Identify which cell holds the provided text, then report its [x, y] central coordinate. 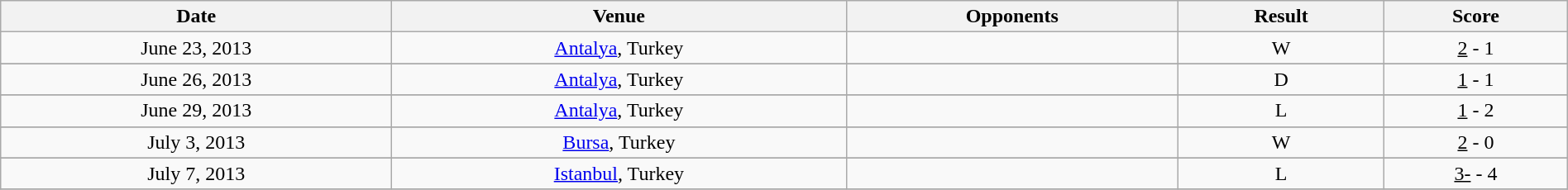
July 3, 2013 [197, 142]
July 7, 2013 [197, 173]
June 26, 2013 [197, 79]
1 - 1 [1476, 79]
2 - 0 [1476, 142]
Bursa, Turkey [619, 142]
Date [197, 17]
Score [1476, 17]
1 - 2 [1476, 111]
Opponents [1012, 17]
3- - 4 [1476, 173]
Venue [619, 17]
June 23, 2013 [197, 48]
Result [1280, 17]
2 - 1 [1476, 48]
June 29, 2013 [197, 111]
D [1280, 79]
Istanbul, Turkey [619, 173]
